Return (x, y) of the center of cell containing provided text 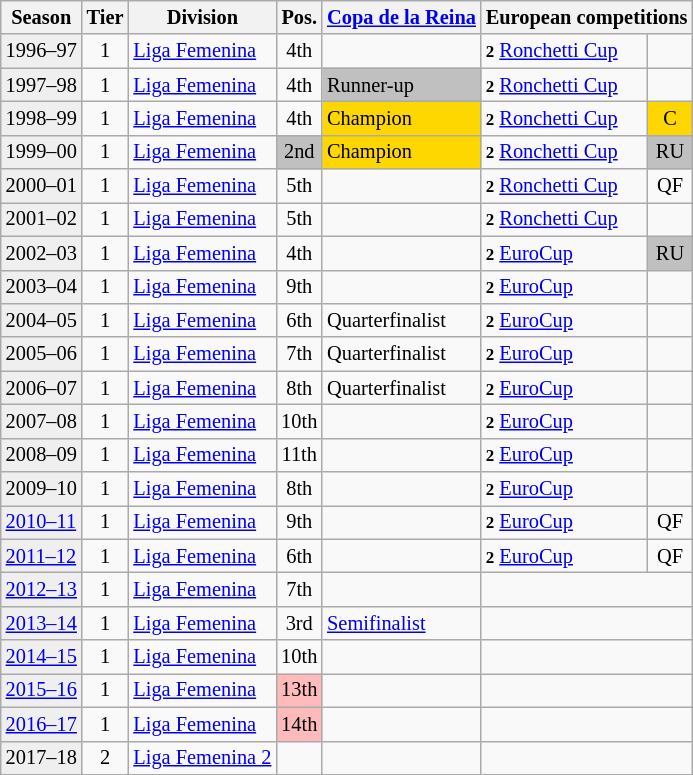
1997–98 (42, 85)
Tier (106, 17)
2003–04 (42, 287)
1998–99 (42, 118)
2011–12 (42, 556)
2014–15 (42, 657)
2013–14 (42, 623)
Liga Femenina 2 (202, 758)
Division (202, 17)
Season (42, 17)
3rd (299, 623)
C (670, 118)
2016–17 (42, 724)
2000–01 (42, 186)
Copa de la Reina (402, 17)
2012–13 (42, 589)
2005–06 (42, 354)
2004–05 (42, 320)
2006–07 (42, 388)
2007–08 (42, 421)
14th (299, 724)
Semifinalist (402, 623)
2 (106, 758)
2001–02 (42, 219)
2009–10 (42, 489)
Runner-up (402, 85)
2017–18 (42, 758)
2008–09 (42, 455)
Pos. (299, 17)
2002–03 (42, 253)
1996–97 (42, 51)
2015–16 (42, 690)
2010–11 (42, 522)
1999–00 (42, 152)
13th (299, 690)
European competitions (587, 17)
11th (299, 455)
2nd (299, 152)
